Determine the [X, Y] coordinate at the center of the cell enclosing the given text.  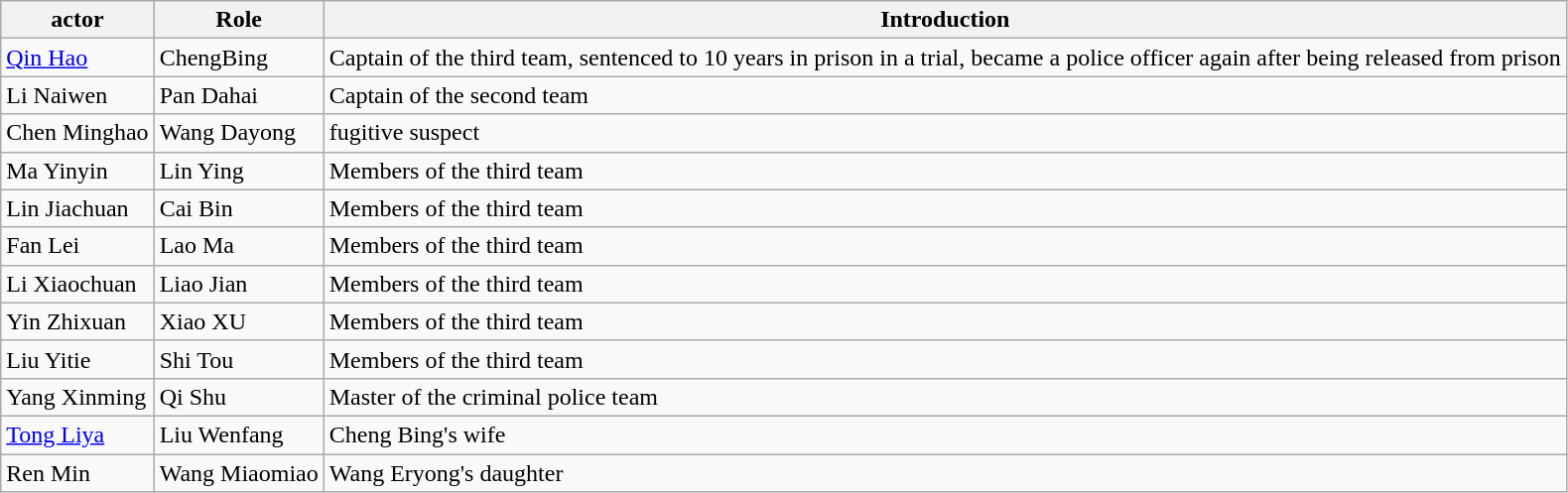
Shi Tou [238, 359]
Wang Miaomiao [238, 473]
Yang Xinming [77, 397]
Liao Jian [238, 284]
Tong Liya [77, 434]
Pan Dahai [238, 95]
Liu Wenfang [238, 434]
Fan Lei [77, 246]
Cheng Bing's wife [945, 434]
Yin Zhixuan [77, 321]
Introduction [945, 20]
Xiao XU [238, 321]
Ma Yinyin [77, 171]
Captain of the third team, sentenced to 10 years in prison in a trial, became a police officer again after being released from prison [945, 58]
ChengBing [238, 58]
Wang Dayong [238, 133]
Qi Shu [238, 397]
Li Xiaochuan [77, 284]
Lao Ma [238, 246]
Role [238, 20]
Chen Minghao [77, 133]
Captain of the second team [945, 95]
Li Naiwen [77, 95]
Wang Eryong's daughter [945, 473]
Qin Hao [77, 58]
Liu Yitie [77, 359]
Ren Min [77, 473]
actor [77, 20]
fugitive suspect [945, 133]
Cai Bin [238, 208]
Master of the criminal police team [945, 397]
Lin Ying [238, 171]
Lin Jiachuan [77, 208]
